From the cell containing the given text, extract its center point as (x, y) coordinate. 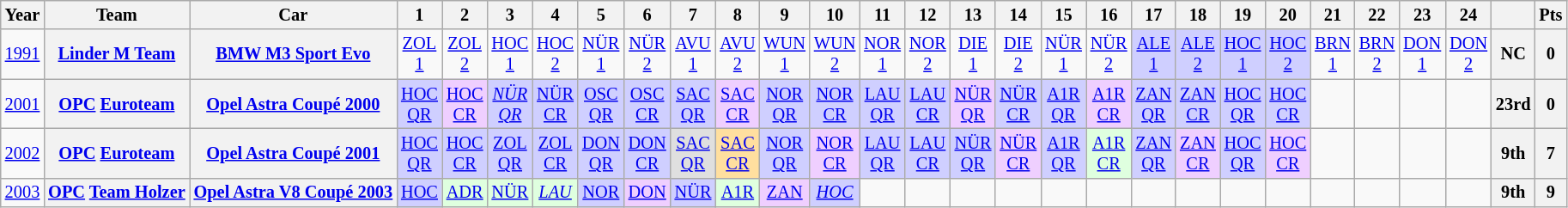
OSCCR (647, 104)
NOR2 (927, 54)
DIE1 (974, 54)
5 (601, 15)
Pts (1551, 15)
2 (465, 15)
2001 (22, 104)
ALE1 (1154, 54)
AVU1 (694, 54)
ZAN (785, 193)
Opel Astra V8 Coupé 2003 (294, 193)
NOR (601, 193)
AVU2 (737, 54)
1991 (22, 54)
23 (1422, 15)
2003 (22, 193)
Opel Astra Coupé 2001 (294, 153)
ZOLQR (510, 153)
DON2 (1468, 54)
ZOL1 (419, 54)
18 (1198, 15)
3 (510, 15)
19 (1243, 15)
BRN2 (1377, 54)
A1R (737, 193)
6 (647, 15)
OSCQR (601, 104)
10 (835, 15)
17 (1154, 15)
23rd (1513, 104)
DIE2 (1018, 54)
Year (22, 15)
Linder M Team (117, 54)
13 (974, 15)
16 (1109, 15)
ZOL2 (465, 54)
OPC Team Holzer (117, 193)
DONQR (601, 153)
1 (419, 15)
BRN1 (1333, 54)
WUN1 (785, 54)
14 (1018, 15)
11 (883, 15)
24 (1468, 15)
4 (555, 15)
Car (294, 15)
Opel Astra Coupé 2000 (294, 104)
DON (647, 193)
DON1 (1422, 54)
15 (1063, 15)
ZOLCR (555, 153)
Team (117, 15)
21 (1333, 15)
BMW M3 Sport Evo (294, 54)
12 (927, 15)
8 (737, 15)
NC (1513, 54)
22 (1377, 15)
NOR1 (883, 54)
2002 (22, 153)
WUN2 (835, 54)
20 (1288, 15)
ADR (465, 193)
ALE2 (1198, 54)
LAU (555, 193)
DONCR (647, 153)
